From the cell containing the given text, extract its center point as [x, y] coordinate. 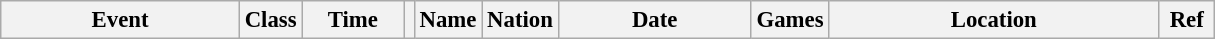
Name [448, 20]
Games [790, 20]
Nation [520, 20]
Class [270, 20]
Time [353, 20]
Location [994, 20]
Event [120, 20]
Date [654, 20]
Ref [1187, 20]
